From the cell containing the given text, extract its center point as (x, y) coordinate. 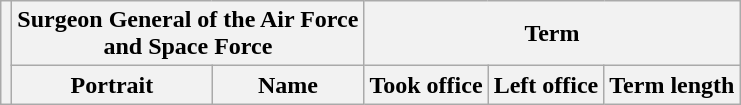
Term length (672, 85)
Name (288, 85)
Portrait (112, 85)
Took office (426, 85)
Surgeon General of the Air Forceand Space Force (188, 34)
Term (552, 34)
Left office (546, 85)
